Extract the [x, y] coordinate from the center of the cell holding the provided text.  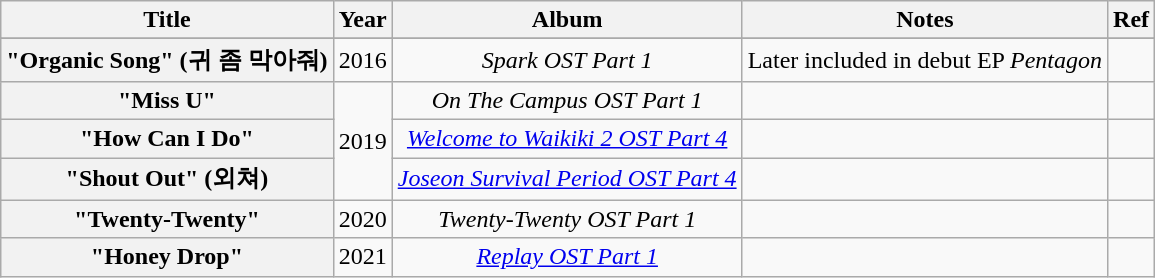
Notes [924, 20]
"How Can I Do" [167, 138]
On The Campus OST Part 1 [567, 100]
"Organic Song" (귀 좀 막아줘) [167, 60]
"Honey Drop" [167, 257]
Spark OST Part 1 [567, 60]
Replay OST Part 1 [567, 257]
"Twenty-Twenty" [167, 219]
Album [567, 20]
Title [167, 20]
Twenty-Twenty OST Part 1 [567, 219]
2020 [362, 219]
Welcome to Waikiki 2 OST Part 4 [567, 138]
Joseon Survival Period OST Part 4 [567, 180]
2021 [362, 257]
2016 [362, 60]
Later included in debut EP Pentagon [924, 60]
2019 [362, 140]
"Shout Out" (외쳐) [167, 180]
Year [362, 20]
"Miss U" [167, 100]
Ref [1132, 20]
